Extract the [X, Y] coordinate from the center of the cell holding the provided text.  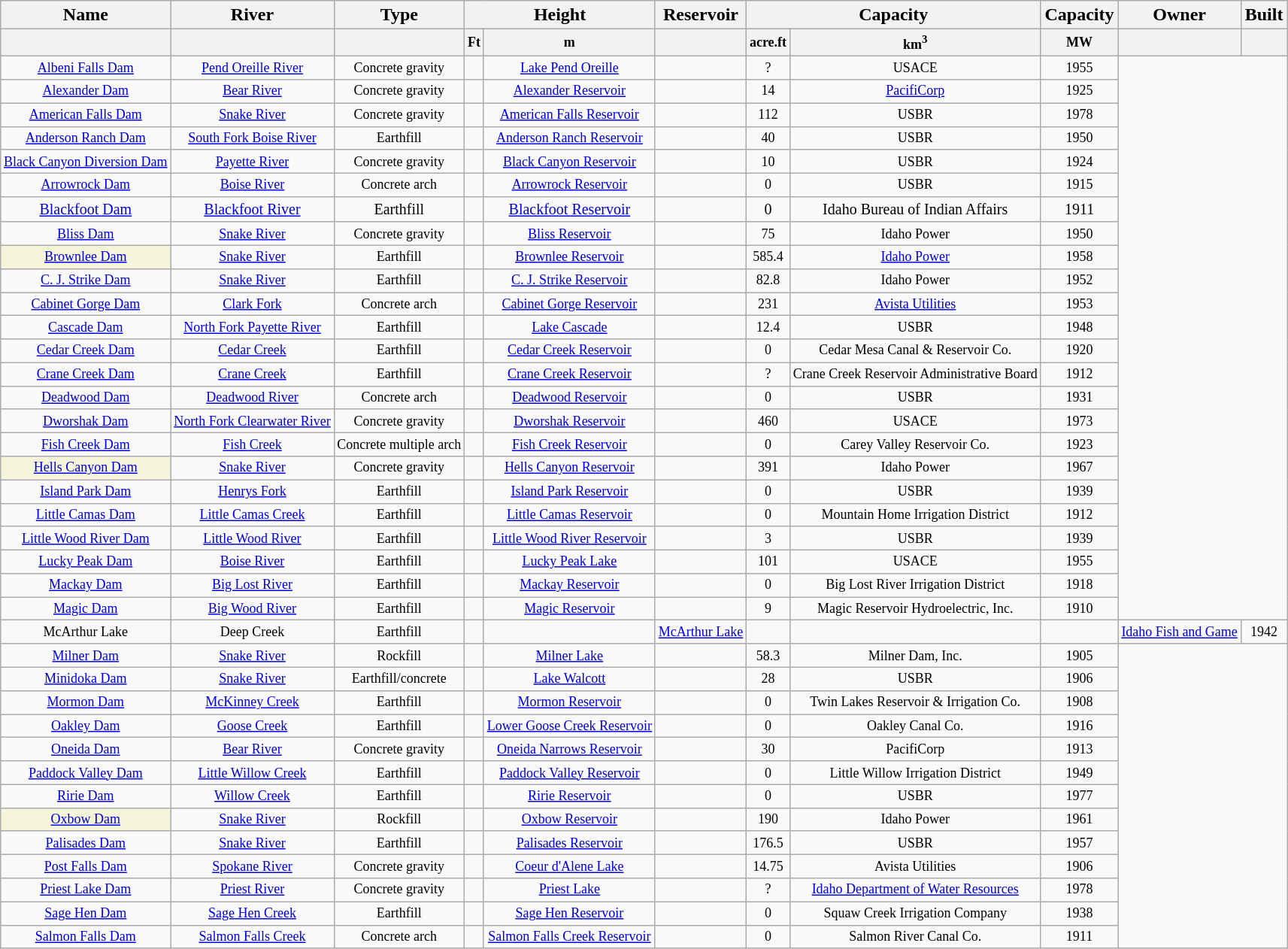
Crane Creek [253, 374]
Built [1264, 15]
North Fork Payette River [253, 328]
1949 [1080, 773]
10 [768, 161]
1923 [1080, 445]
Lake Pend Oreille [569, 68]
Little Wood River Dam [86, 538]
Payette River [253, 161]
Ririe Dam [86, 796]
1961 [1080, 820]
Oneida Narrows Reservoir [569, 749]
40 [768, 138]
Deadwood Reservoir [569, 397]
Carey Valley Reservoir Co. [915, 445]
1920 [1080, 350]
Brownlee Reservoir [569, 257]
Little Wood River [253, 538]
Priest Lake [569, 890]
Willow Creek [253, 796]
1967 [1080, 468]
Crane Creek Reservoir Administrative Board [915, 374]
Crane Creek Reservoir [569, 374]
Deep Creek [253, 632]
101 [768, 561]
Cedar Creek [253, 350]
Idaho Fish and Game [1179, 632]
30 [768, 749]
Palisades Dam [86, 842]
1958 [1080, 257]
Hells Canyon Dam [86, 468]
Henrys Fork [253, 492]
Crane Creek Dam [86, 374]
75 [768, 233]
Deadwood River [253, 397]
3 [768, 538]
Hells Canyon Reservoir [569, 468]
McKinney Creek [253, 702]
Magic Reservoir Hydroelectric, Inc. [915, 609]
1916 [1080, 726]
Oneida Dam [86, 749]
Salmon Falls Creek [253, 937]
Lower Goose Creek Reservoir [569, 726]
Mackay Dam [86, 585]
Oxbow Reservoir [569, 820]
82.8 [768, 280]
Oakley Canal Co. [915, 726]
Sage Hen Creek [253, 913]
Salmon Falls Creek Reservoir [569, 937]
1977 [1080, 796]
Cedar Creek Dam [86, 350]
231 [768, 304]
m [569, 43]
River [253, 15]
Post Falls Dam [86, 866]
Lake Cascade [569, 328]
C. J. Strike Reservoir [569, 280]
Paddock Valley Reservoir [569, 773]
Island Park Dam [86, 492]
Lucky Peak Lake [569, 561]
Mountain Home Irrigation District [915, 514]
1931 [1080, 397]
Pend Oreille River [253, 68]
Blackfoot Reservoir [569, 209]
1908 [1080, 702]
Black Canyon Reservoir [569, 161]
Black Canyon Diversion Dam [86, 161]
Paddock Valley Dam [86, 773]
Concrete multiple arch [399, 445]
Minidoka Dam [86, 678]
Big Lost River Irrigation District [915, 585]
585.4 [768, 257]
Bliss Reservoir [569, 233]
Big Lost River [253, 585]
Blackfoot River [253, 209]
Fish Creek [253, 445]
Anderson Ranch Reservoir [569, 138]
Magic Dam [86, 609]
Little Willow Irrigation District [915, 773]
1957 [1080, 842]
Palisades Reservoir [569, 842]
Bliss Dam [86, 233]
1925 [1080, 92]
1973 [1080, 421]
Mackay Reservoir [569, 585]
Little Camas Creek [253, 514]
Cascade Dam [86, 328]
Mormon Reservoir [569, 702]
Arrowrock Reservoir [569, 185]
Ririe Reservoir [569, 796]
1905 [1080, 656]
C. J. Strike Dam [86, 280]
Milner Dam, Inc. [915, 656]
391 [768, 468]
14.75 [768, 866]
MW [1080, 43]
Albeni Falls Dam [86, 68]
Salmon River Canal Co. [915, 937]
Goose Creek [253, 726]
Blackfoot Dam [86, 209]
Idaho Bureau of Indian Affairs [915, 209]
Milner Dam [86, 656]
Coeur d'Alene Lake [569, 866]
58.3 [768, 656]
Type [399, 15]
Cabinet Gorge Dam [86, 304]
Island Park Reservoir [569, 492]
Cedar Creek Reservoir [569, 350]
Twin Lakes Reservoir & Irrigation Co. [915, 702]
Owner [1179, 15]
Clark Fork [253, 304]
Oakley Dam [86, 726]
km3 [915, 43]
Big Wood River [253, 609]
460 [768, 421]
Little Wood River Reservoir [569, 538]
Sage Hen Dam [86, 913]
Name [86, 15]
American Falls Dam [86, 114]
28 [768, 678]
9 [768, 609]
American Falls Reservoir [569, 114]
Little Camas Dam [86, 514]
acre.ft [768, 43]
1948 [1080, 328]
Reservoir [701, 15]
190 [768, 820]
Deadwood Dam [86, 397]
Salmon Falls Dam [86, 937]
Milner Lake [569, 656]
Priest River [253, 890]
Oxbow Dam [86, 820]
112 [768, 114]
Sage Hen Reservoir [569, 913]
Earthfill/concrete [399, 678]
12.4 [768, 328]
1918 [1080, 585]
Little Willow Creek [253, 773]
Priest Lake Dam [86, 890]
Arrowrock Dam [86, 185]
Alexander Dam [86, 92]
Alexander Reservoir [569, 92]
Brownlee Dam [86, 257]
Lucky Peak Dam [86, 561]
Dworshak Reservoir [569, 421]
Mormon Dam [86, 702]
Fish Creek Dam [86, 445]
Lake Walcott [569, 678]
1913 [1080, 749]
Anderson Ranch Dam [86, 138]
South Fork Boise River [253, 138]
Spokane River [253, 866]
Dworshak Dam [86, 421]
Little Camas Reservoir [569, 514]
14 [768, 92]
Cedar Mesa Canal & Reservoir Co. [915, 350]
Height [560, 15]
1938 [1080, 913]
1953 [1080, 304]
1910 [1080, 609]
Fish Creek Reservoir [569, 445]
1942 [1264, 632]
1924 [1080, 161]
1915 [1080, 185]
Magic Reservoir [569, 609]
Squaw Creek Irrigation Company [915, 913]
North Fork Clearwater River [253, 421]
176.5 [768, 842]
1952 [1080, 280]
Ft [474, 43]
Idaho Department of Water Resources [915, 890]
Cabinet Gorge Reservoir [569, 304]
